Provide the [x, y] coordinate of the cell's center where the given text is located.  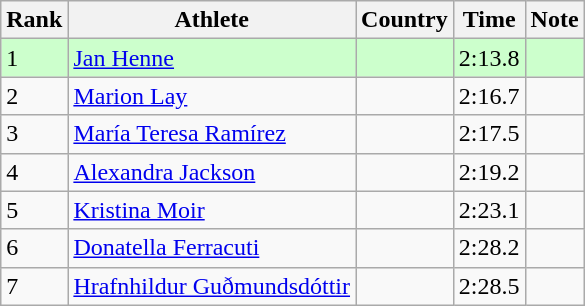
2 [34, 96]
2:28.5 [489, 286]
2:23.1 [489, 210]
María Teresa Ramírez [212, 134]
Hrafnhildur Guðmundsdóttir [212, 286]
Rank [34, 20]
Donatella Ferracuti [212, 248]
Athlete [212, 20]
Note [554, 20]
Jan Henne [212, 58]
2:16.7 [489, 96]
5 [34, 210]
6 [34, 248]
1 [34, 58]
2:19.2 [489, 172]
2:17.5 [489, 134]
Alexandra Jackson [212, 172]
2:13.8 [489, 58]
Kristina Moir [212, 210]
2:28.2 [489, 248]
3 [34, 134]
Marion Lay [212, 96]
4 [34, 172]
Country [405, 20]
Time [489, 20]
7 [34, 286]
